Capture the cell that displays the provided text and extract its (X, Y) central coordinate. 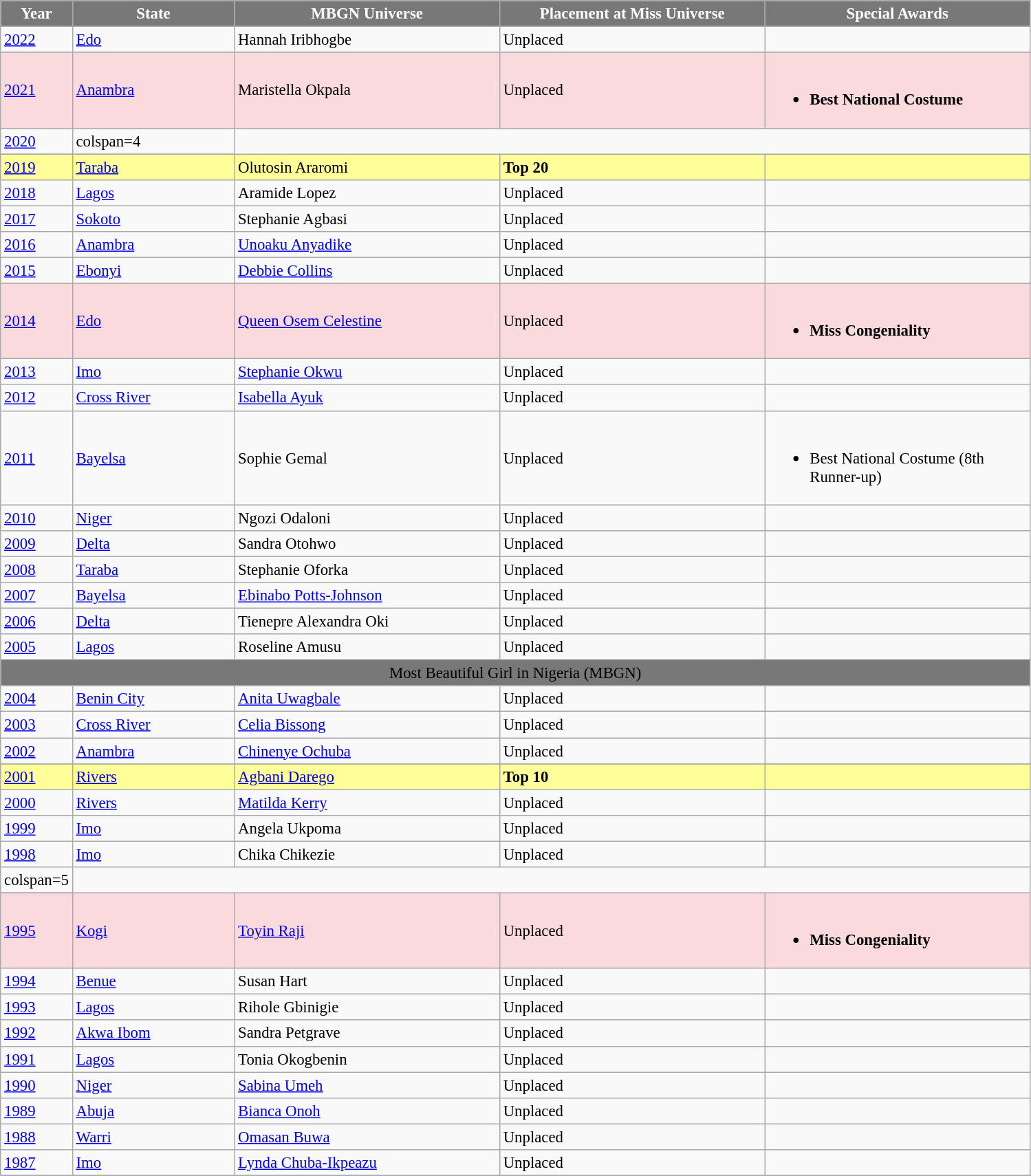
Sokoto (153, 219)
2015 (36, 270)
Queen Osem Celestine (367, 321)
2019 (36, 167)
2009 (36, 544)
1987 (36, 1163)
1993 (36, 1008)
Agbani Darego (367, 776)
Rihole Gbinigie (367, 1008)
Anita Uwagbale (367, 699)
Abuja (153, 1111)
1994 (36, 981)
Chika Chikezie (367, 854)
1998 (36, 854)
State (153, 14)
Ebonyi (153, 270)
Sabina Umeh (367, 1085)
Isabella Ayuk (367, 398)
Roseline Amusu (367, 647)
2020 (36, 141)
Stephanie Agbasi (367, 219)
Lynda Chuba-Ikpeazu (367, 1163)
Debbie Collins (367, 270)
Best National Costume (8th Runner-up) (898, 458)
Kogi (153, 930)
Olutosin Araromi (367, 167)
2010 (36, 518)
1990 (36, 1085)
2006 (36, 622)
1995 (36, 930)
1992 (36, 1034)
Bianca Onoh (367, 1111)
Hannah Iribhogbe (367, 40)
2021 (36, 90)
2012 (36, 398)
Best National Costume (898, 90)
Omasan Buwa (367, 1137)
2014 (36, 321)
1988 (36, 1137)
2001 (36, 776)
colspan=4 (153, 141)
Placement at Miss Universe (632, 14)
Sophie Gemal (367, 458)
Tonia Okogbenin (367, 1059)
2004 (36, 699)
2013 (36, 372)
Ebinabo Potts-Johnson (367, 596)
Tienepre Alexandra Oki (367, 622)
Akwa Ibom (153, 1034)
2008 (36, 570)
Susan Hart (367, 981)
Top 10 (632, 776)
Matilda Kerry (367, 803)
MBGN Universe (367, 14)
2016 (36, 245)
colspan=5 (36, 880)
Aramide Lopez (367, 193)
2007 (36, 596)
2003 (36, 725)
2002 (36, 751)
Toyin Raji (367, 930)
Year (36, 14)
Stephanie Okwu (367, 372)
2000 (36, 803)
2017 (36, 219)
Maristella Okpala (367, 90)
2005 (36, 647)
Angela Ukpoma (367, 828)
1989 (36, 1111)
2011 (36, 458)
Sandra Otohwo (367, 544)
Top 20 (632, 167)
2022 (36, 40)
Stephanie Oforka (367, 570)
Warri (153, 1137)
Unoaku Anyadike (367, 245)
Sandra Petgrave (367, 1034)
1999 (36, 828)
Benin City (153, 699)
Ngozi Odaloni (367, 518)
Chinenye Ochuba (367, 751)
Celia Bissong (367, 725)
2018 (36, 193)
1991 (36, 1059)
Benue (153, 981)
Most Beautiful Girl in Nigeria (MBGN) (516, 673)
Special Awards (898, 14)
